Output the (x, y) coordinate of the center of the cell containing the given text.  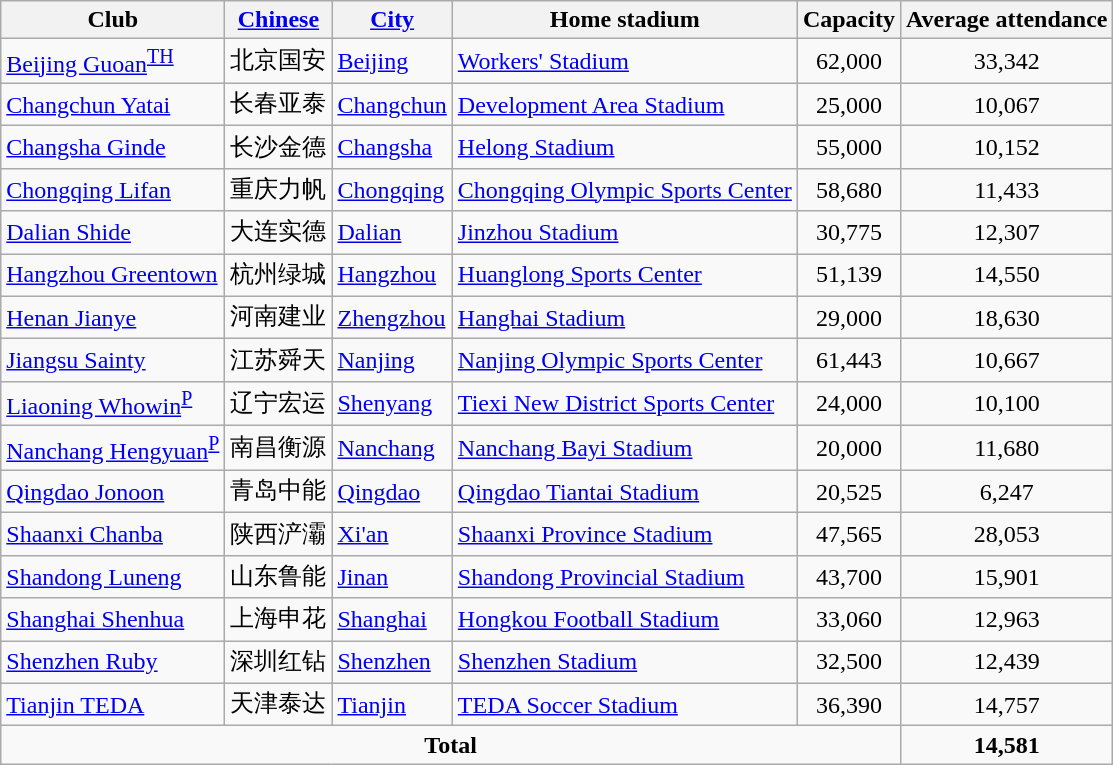
Capacity (848, 20)
36,390 (848, 704)
江苏舜天 (278, 360)
14,757 (1006, 704)
Average attendance (1006, 20)
51,139 (848, 276)
10,152 (1006, 148)
Huanglong Sports Center (624, 276)
Shandong Provincial Stadium (624, 578)
61,443 (848, 360)
Shenzhen (392, 662)
15,901 (1006, 578)
Xi'an (392, 534)
10,667 (1006, 360)
Chongqing Olympic Sports Center (624, 190)
Hangzhou Greentown (113, 276)
陕西浐灞 (278, 534)
Changsha (392, 148)
上海申花 (278, 620)
Chinese (278, 20)
Nanchang HengyuanP (113, 448)
Dalian Shide (113, 232)
Zhengzhou (392, 318)
Beijing GuoanTH (113, 62)
10,100 (1006, 404)
43,700 (848, 578)
33,342 (1006, 62)
Hangzhou (392, 276)
Dalian (392, 232)
12,439 (1006, 662)
青岛中能 (278, 492)
Shenyang (392, 404)
Henan Jianye (113, 318)
Total (451, 745)
大连实德 (278, 232)
Shanghai Shenhua (113, 620)
32,500 (848, 662)
Shenzhen Ruby (113, 662)
Qingdao Jonoon (113, 492)
Home stadium (624, 20)
TEDA Soccer Stadium (624, 704)
Changchun (392, 104)
Qingdao Tiantai Stadium (624, 492)
Qingdao (392, 492)
Shaanxi Chanba (113, 534)
Nanjing Olympic Sports Center (624, 360)
山东鲁能 (278, 578)
Hongkou Football Stadium (624, 620)
30,775 (848, 232)
City (392, 20)
29,000 (848, 318)
20,525 (848, 492)
11,433 (1006, 190)
河南建业 (278, 318)
Development Area Stadium (624, 104)
Beijing (392, 62)
20,000 (848, 448)
深圳红钻 (278, 662)
Nanchang Bayi Stadium (624, 448)
Shenzhen Stadium (624, 662)
Shaanxi Province Stadium (624, 534)
Jinan (392, 578)
Liaoning WhowinP (113, 404)
辽宁宏运 (278, 404)
Club (113, 20)
55,000 (848, 148)
12,963 (1006, 620)
Changsha Ginde (113, 148)
11,680 (1006, 448)
杭州绿城 (278, 276)
58,680 (848, 190)
长沙金德 (278, 148)
Hanghai Stadium (624, 318)
Tiexi New District Sports Center (624, 404)
Chongqing Lifan (113, 190)
Tianjin (392, 704)
10,067 (1006, 104)
Changchun Yatai (113, 104)
Shanghai (392, 620)
Helong Stadium (624, 148)
25,000 (848, 104)
47,565 (848, 534)
14,550 (1006, 276)
Nanchang (392, 448)
Workers' Stadium (624, 62)
14,581 (1006, 745)
24,000 (848, 404)
天津泰达 (278, 704)
长春亚泰 (278, 104)
6,247 (1006, 492)
62,000 (848, 62)
重庆力帆 (278, 190)
Nanjing (392, 360)
33,060 (848, 620)
Tianjin TEDA (113, 704)
12,307 (1006, 232)
Jinzhou Stadium (624, 232)
18,630 (1006, 318)
北京国安 (278, 62)
Chongqing (392, 190)
南昌衡源 (278, 448)
Shandong Luneng (113, 578)
Jiangsu Sainty (113, 360)
28,053 (1006, 534)
